Return [x, y] of the center of cell containing provided text 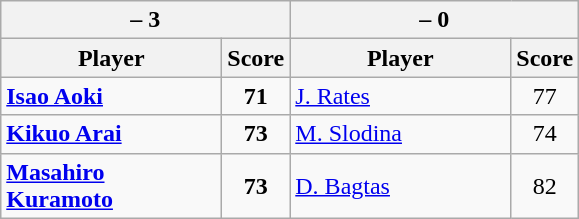
M. Slodina [400, 134]
Kikuo Arai [112, 134]
71 [256, 96]
– 0 [434, 20]
74 [545, 134]
J. Rates [400, 96]
77 [545, 96]
– 3 [146, 20]
Masahiro Kuramoto [112, 186]
Isao Aoki [112, 96]
D. Bagtas [400, 186]
82 [545, 186]
